Identify which cell holds the provided text, then report its [x, y] central coordinate. 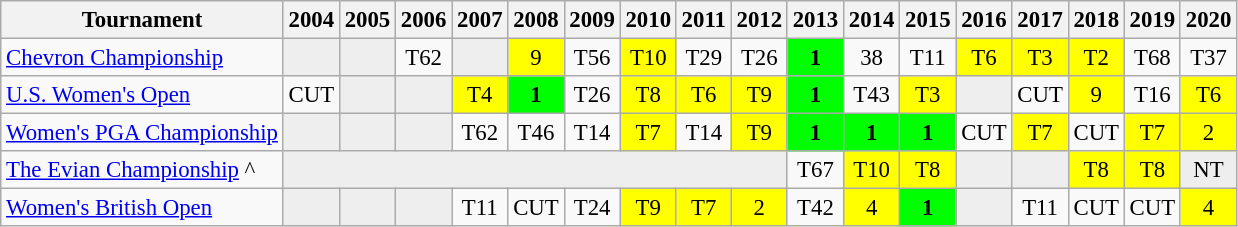
NT [1208, 170]
2015 [928, 20]
2017 [1040, 20]
T56 [592, 58]
Tournament [142, 20]
The Evian Championship ^ [142, 170]
2014 [872, 20]
Women's British Open [142, 208]
T29 [704, 58]
2007 [480, 20]
T37 [1208, 58]
T24 [592, 208]
2009 [592, 20]
T67 [815, 170]
2006 [424, 20]
2013 [815, 20]
2019 [1152, 20]
38 [872, 58]
2020 [1208, 20]
2016 [984, 20]
Chevron Championship [142, 58]
T2 [1096, 58]
U.S. Women's Open [142, 95]
T4 [480, 95]
Women's PGA Championship [142, 133]
2011 [704, 20]
2004 [311, 20]
2012 [759, 20]
2010 [648, 20]
T46 [536, 133]
2005 [367, 20]
2018 [1096, 20]
T42 [815, 208]
T43 [872, 95]
2008 [536, 20]
T68 [1152, 58]
T16 [1152, 95]
